Identify which cell holds the provided text, then report its (x, y) central coordinate. 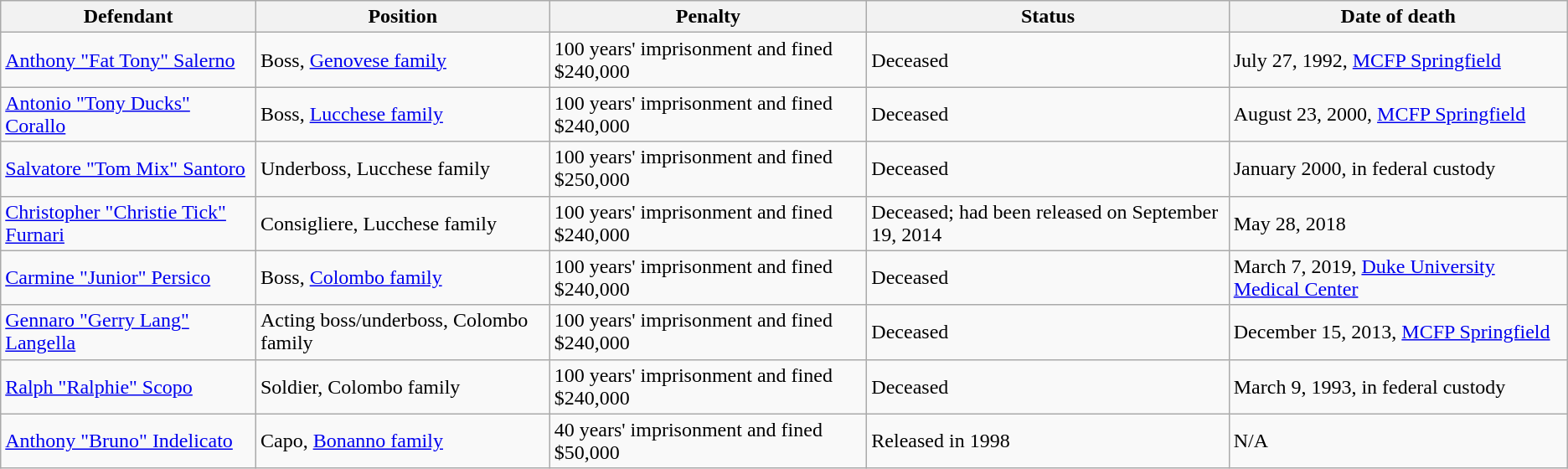
Acting boss/underboss, Colombo family (402, 332)
May 28, 2018 (1398, 223)
Gennaro "Gerry Lang" Langella (129, 332)
Anthony "Bruno" Indelicato (129, 441)
Capo, Bonanno family (402, 441)
Penalty (709, 17)
Salvatore "Tom Mix" Santoro (129, 169)
January 2000, in federal custody (1398, 169)
August 23, 2000, MCFP Springfield (1398, 114)
Christopher "Christie Tick" Furnari (129, 223)
Underboss, Lucchese family (402, 169)
Anthony "Fat Tony" Salerno (129, 60)
Consigliere, Lucchese family (402, 223)
100 years' imprisonment and fined $250,000 (709, 169)
Soldier, Colombo family (402, 387)
Date of death (1398, 17)
Boss, Genovese family (402, 60)
Position (402, 17)
40 years' imprisonment and fined $50,000 (709, 441)
Deceased; had been released on September 19, 2014 (1048, 223)
Antonio "Tony Ducks" Corallo (129, 114)
July 27, 1992, MCFP Springfield (1398, 60)
December 15, 2013, MCFP Springfield (1398, 332)
Ralph "Ralphie" Scopo (129, 387)
Boss, Lucchese family (402, 114)
N/A (1398, 441)
Status (1048, 17)
Boss, Colombo family (402, 278)
Carmine "Junior" Persico (129, 278)
March 9, 1993, in federal custody (1398, 387)
Defendant (129, 17)
Released in 1998 (1048, 441)
March 7, 2019, Duke University Medical Center (1398, 278)
